Return the [x, y] coordinate for the center point of the cell that contains the specified text.  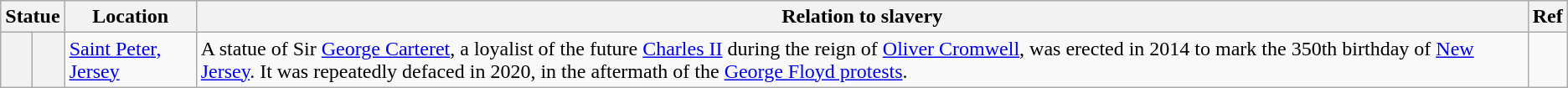
Saint Peter, Jersey [131, 60]
Location [131, 17]
Statue [33, 17]
Relation to slavery [862, 17]
Ref [1548, 17]
